Search for the cell housing the specified text and yield its [X, Y] center coordinate. 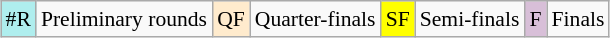
QF [231, 19]
#R [18, 19]
F [535, 19]
SF [398, 19]
Semi-finals [470, 19]
Quarter-finals [316, 19]
Preliminary rounds [124, 19]
Finals [578, 19]
